Extract the (x, y) coordinate from the center of the cell holding the provided text.  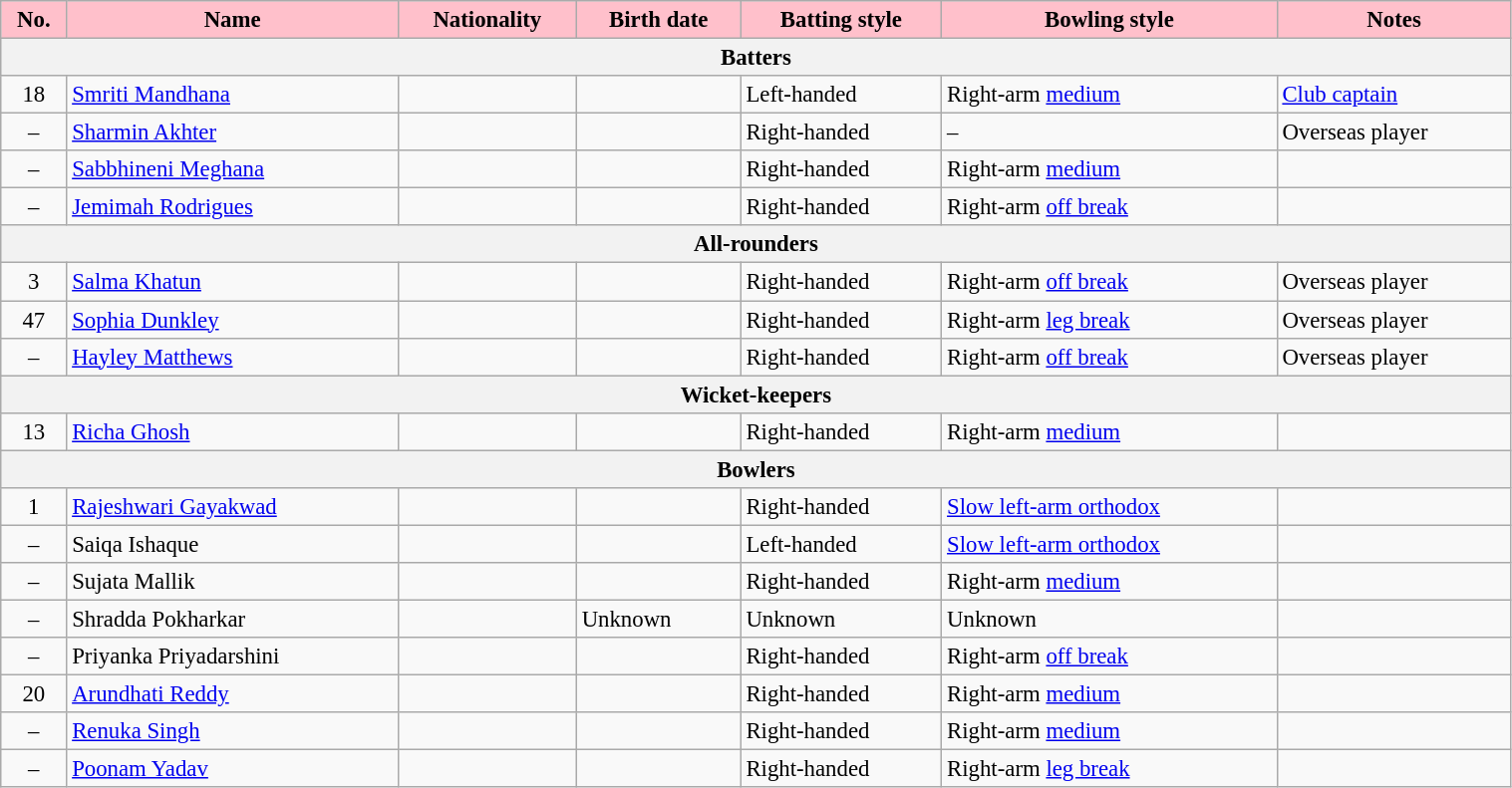
Sujata Mallik (232, 582)
Club captain (1393, 95)
Batting style (841, 20)
47 (34, 320)
Notes (1393, 20)
Shradda Pokharkar (232, 619)
18 (34, 95)
Bowlers (756, 469)
Richa Ghosh (232, 431)
13 (34, 431)
Priyanka Priyadarshini (232, 657)
Name (232, 20)
1 (34, 507)
Sharmin Akhter (232, 132)
Renuka Singh (232, 731)
Hayley Matthews (232, 357)
20 (34, 694)
3 (34, 282)
Birth date (658, 20)
Nationality (486, 20)
Sophia Dunkley (232, 320)
Jemimah Rodrigues (232, 207)
Arundhati Reddy (232, 694)
All-rounders (756, 244)
Saiqa Ishaque (232, 544)
Smriti Mandhana (232, 95)
Wicket-keepers (756, 394)
Sabbhineni Meghana (232, 169)
Batters (756, 58)
Salma Khatun (232, 282)
No. (34, 20)
Bowling style (1109, 20)
Poonam Yadav (232, 769)
Rajeshwari Gayakwad (232, 507)
